From the cell containing the given text, extract its center point as (x, y) coordinate. 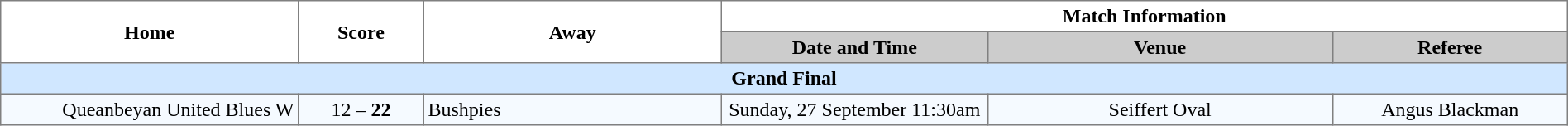
Sunday, 27 September 11:30am (854, 109)
Venue (1159, 47)
Away (572, 31)
Queanbeyan United Blues W (150, 109)
Bushpies (572, 109)
Match Information (1145, 17)
Date and Time (854, 47)
Grand Final (784, 79)
12 – 22 (361, 109)
Home (150, 31)
Referee (1450, 47)
Score (361, 31)
Seiffert Oval (1159, 109)
Angus Blackman (1450, 109)
